Determine the (x, y) coordinate at the center of the cell enclosing the given text.  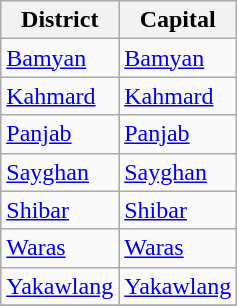
Capital (178, 20)
District (60, 20)
